Capture the cell that displays the provided text and extract its (x, y) central coordinate. 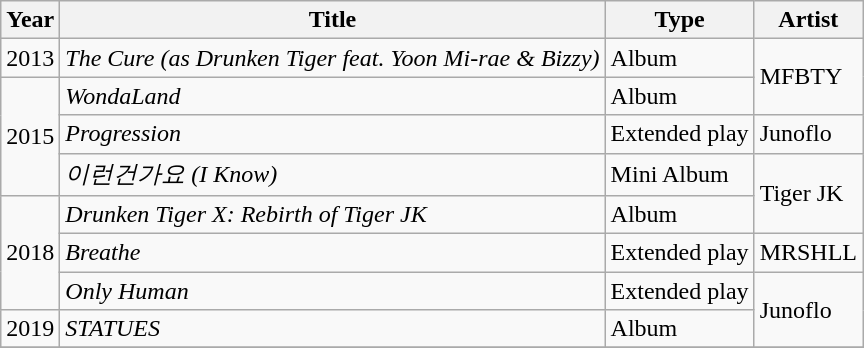
Artist (808, 20)
Year (30, 20)
2019 (30, 329)
Progression (332, 134)
WondaLand (332, 96)
Tiger JK (808, 194)
2013 (30, 58)
The Cure (as Drunken Tiger feat. Yoon Mi-rae & Bizzy) (332, 58)
Breathe (332, 253)
Type (680, 20)
2018 (30, 253)
Mini Album (680, 174)
이런건가요 (I Know) (332, 174)
Only Human (332, 291)
MFBTY (808, 77)
2015 (30, 136)
Drunken Tiger X: Rebirth of Tiger JK (332, 215)
MRSHLL (808, 253)
STATUES (332, 329)
Title (332, 20)
